Detect which cell encompasses the target text, then output its (X, Y) center coordinate. 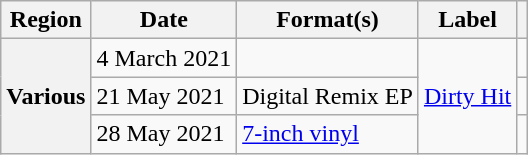
Dirty Hit (467, 96)
21 May 2021 (164, 96)
Label (467, 20)
7-inch vinyl (328, 134)
28 May 2021 (164, 134)
Region (46, 20)
4 March 2021 (164, 58)
Date (164, 20)
Various (46, 96)
Digital Remix EP (328, 96)
Format(s) (328, 20)
